Return [X, Y] of the center of cell containing provided text 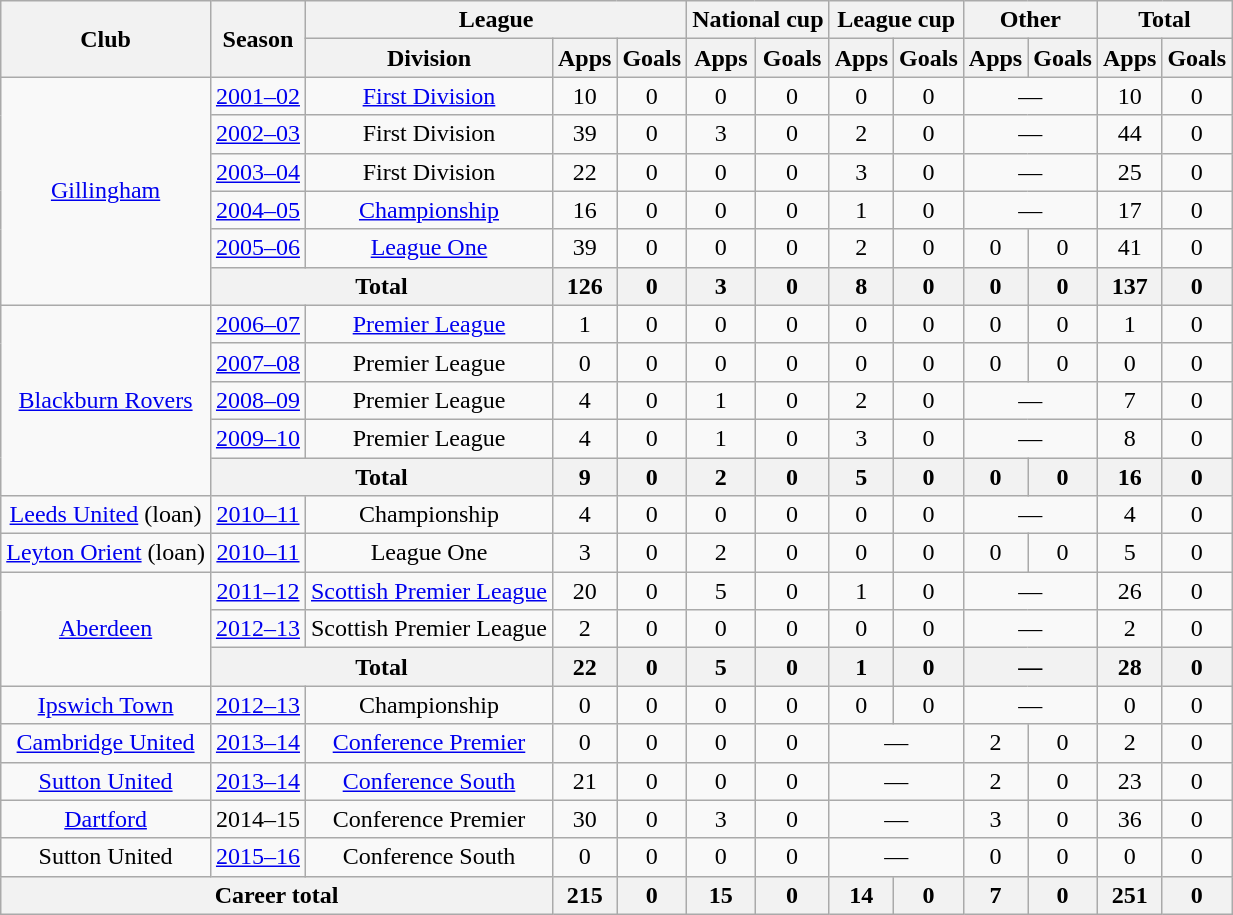
League [496, 20]
17 [1129, 210]
215 [584, 895]
Dartford [106, 819]
28 [1129, 667]
2004–05 [258, 210]
Division [428, 58]
Leeds United (loan) [106, 515]
2011–12 [258, 591]
National cup [758, 20]
Career total [277, 895]
2009–10 [258, 438]
30 [584, 819]
2002–03 [258, 134]
23 [1129, 781]
21 [584, 781]
2015–16 [258, 857]
251 [1129, 895]
41 [1129, 248]
44 [1129, 134]
126 [584, 286]
26 [1129, 591]
Cambridge United [106, 743]
2014–15 [258, 819]
Leyton Orient (loan) [106, 553]
2005–06 [258, 248]
2006–07 [258, 324]
15 [721, 895]
League cup [896, 20]
2001–02 [258, 96]
36 [1129, 819]
Blackburn Rovers [106, 400]
137 [1129, 286]
9 [584, 477]
25 [1129, 172]
2008–09 [258, 400]
Gillingham [106, 191]
14 [861, 895]
Season [258, 39]
Ipswich Town [106, 705]
20 [584, 591]
2007–08 [258, 362]
Aberdeen [106, 629]
Other [1030, 20]
2003–04 [258, 172]
Club [106, 39]
